Search for the cell housing the specified text and yield its (x, y) center coordinate. 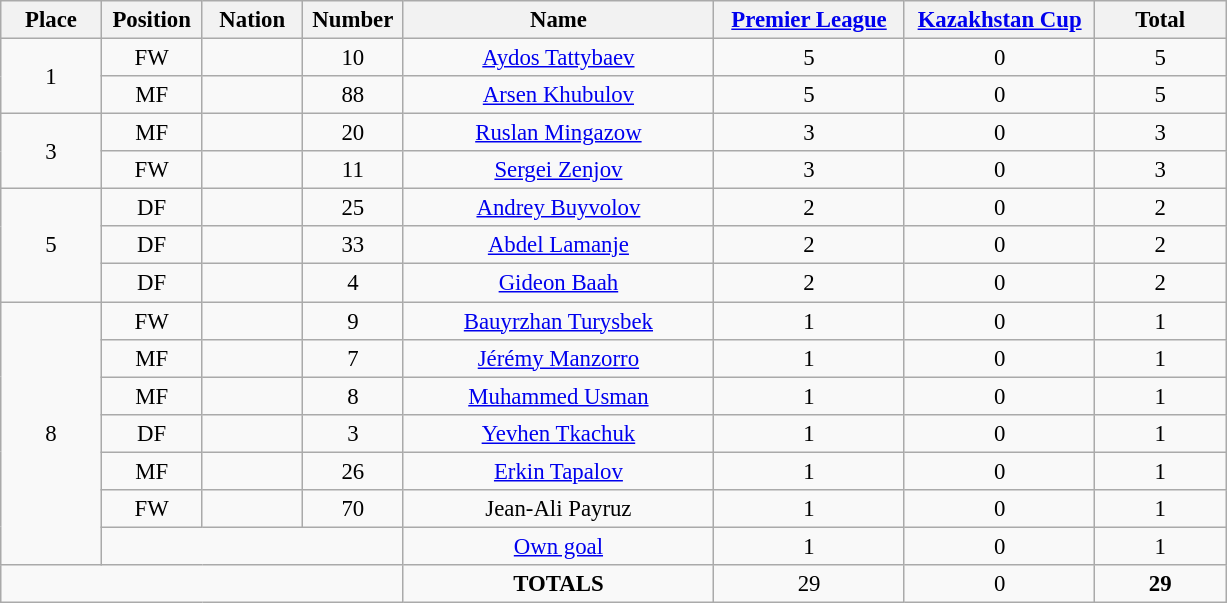
Position (152, 20)
11 (354, 170)
Own goal (558, 546)
Arsen Khubulov (558, 95)
Jérémy Manzorro (558, 358)
Sergei Zenjov (558, 170)
20 (354, 133)
33 (354, 245)
Number (354, 20)
70 (354, 509)
Place (52, 20)
26 (354, 471)
Premier League (810, 20)
Muhammed Usman (558, 396)
Kazakhstan Cup (1000, 20)
25 (354, 208)
Gideon Baah (558, 283)
Aydos Tattybaev (558, 58)
Andrey Buyvolov (558, 208)
Erkin Tapalov (558, 471)
Nation (252, 20)
Total (1160, 20)
10 (354, 58)
Ruslan Mingazow (558, 133)
88 (354, 95)
Bauyrzhan Turysbek (558, 321)
Yevhen Tkachuk (558, 433)
4 (354, 283)
9 (354, 321)
TOTALS (558, 584)
Name (558, 20)
7 (354, 358)
Abdel Lamanje (558, 245)
Jean-Ali Payruz (558, 509)
